Determine the (x, y) coordinate at the center of the cell enclosing the given text.  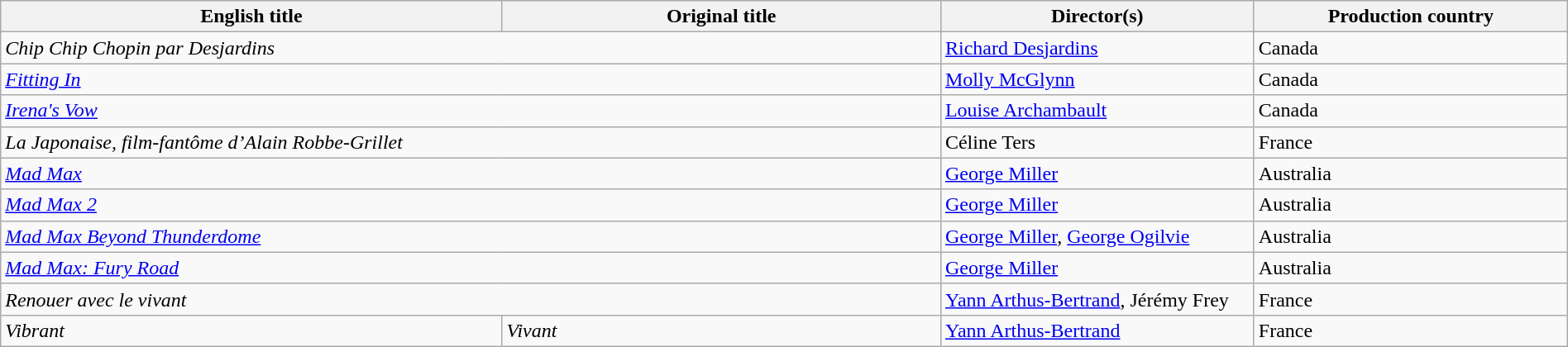
Mad Max 2 (471, 205)
Fitting In (471, 79)
Céline Ters (1097, 142)
Director(s) (1097, 17)
English title (251, 17)
George Miller, George Ogilvie (1097, 236)
Yann Arthus-Bertrand, Jérémy Frey (1097, 299)
Molly McGlynn (1097, 79)
Mad Max Beyond Thunderdome (471, 236)
La Japonaise, film-fantôme d’Alain Robbe-Grillet (471, 142)
Irena's Vow (471, 111)
Yann Arthus-Bertrand (1097, 330)
Vivant (721, 330)
Richard Desjardins (1097, 48)
Vibrant (251, 330)
Mad Max: Fury Road (471, 268)
Renouer avec le vivant (471, 299)
Production country (1411, 17)
Louise Archambault (1097, 111)
Mad Max (471, 173)
Original title (721, 17)
Chip Chip Chopin par Desjardins (471, 48)
